Locate the cell with the specified text and output its (x, y) center coordinate. 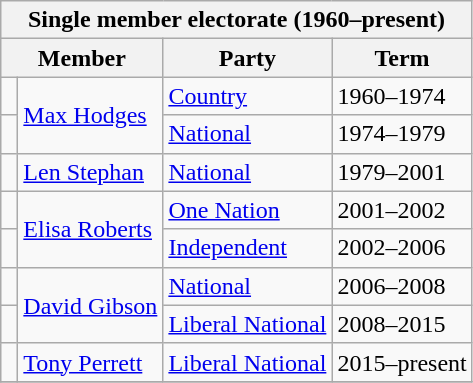
1960–1974 (402, 96)
Country (248, 96)
1979–2001 (402, 172)
Member (82, 58)
2008–2015 (402, 324)
Single member electorate (1960–present) (236, 20)
2002–2006 (402, 248)
2001–2002 (402, 210)
2006–2008 (402, 286)
One Nation (248, 210)
Term (402, 58)
Party (248, 58)
2015–present (402, 362)
Elisa Roberts (90, 229)
David Gibson (90, 305)
Tony Perrett (90, 362)
1974–1979 (402, 134)
Max Hodges (90, 115)
Independent (248, 248)
Len Stephan (90, 172)
